Find where the given text appears and provide that cell's center as (X, Y) coordinate. 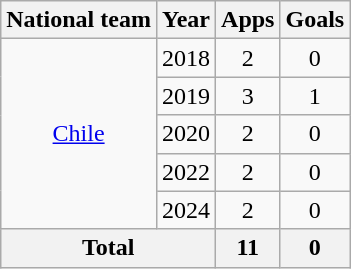
Total (108, 248)
Goals (315, 20)
Apps (248, 20)
11 (248, 248)
3 (248, 96)
2019 (186, 96)
2020 (186, 134)
National team (79, 20)
2022 (186, 172)
Chile (79, 134)
1 (315, 96)
2024 (186, 210)
2018 (186, 58)
Year (186, 20)
